Extract the (x, y) coordinate from the center of the cell holding the provided text.  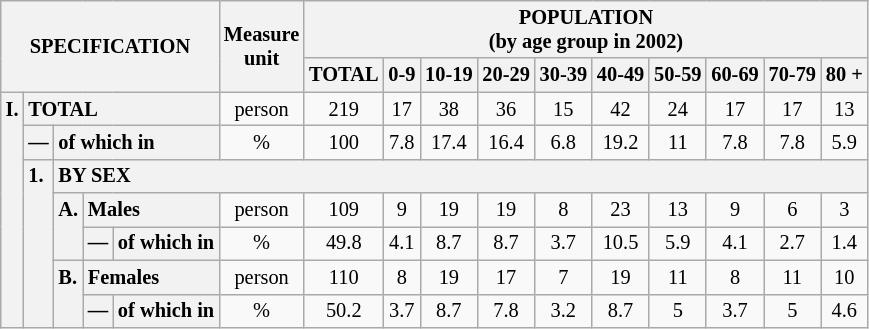
SPECIFICATION (110, 46)
60-69 (734, 75)
Females (151, 277)
3.2 (564, 311)
7 (564, 277)
Measure unit (262, 46)
42 (620, 109)
36 (506, 109)
70-79 (792, 75)
16.4 (506, 142)
109 (344, 210)
6 (792, 210)
10-19 (448, 75)
1. (38, 243)
30-39 (564, 75)
38 (448, 109)
6.8 (564, 142)
10.5 (620, 243)
2.7 (792, 243)
POPULATION (by age group in 2002) (586, 29)
17.4 (448, 142)
49.8 (344, 243)
0-9 (402, 75)
110 (344, 277)
50.2 (344, 311)
100 (344, 142)
80 + (844, 75)
Males (151, 210)
40-49 (620, 75)
BY SEX (461, 176)
4.6 (844, 311)
1.4 (844, 243)
B. (68, 294)
24 (678, 109)
20-29 (506, 75)
15 (564, 109)
A. (68, 226)
50-59 (678, 75)
23 (620, 210)
219 (344, 109)
19.2 (620, 142)
10 (844, 277)
I. (12, 210)
3 (844, 210)
